Locate the cell with the specified text and output its (X, Y) center coordinate. 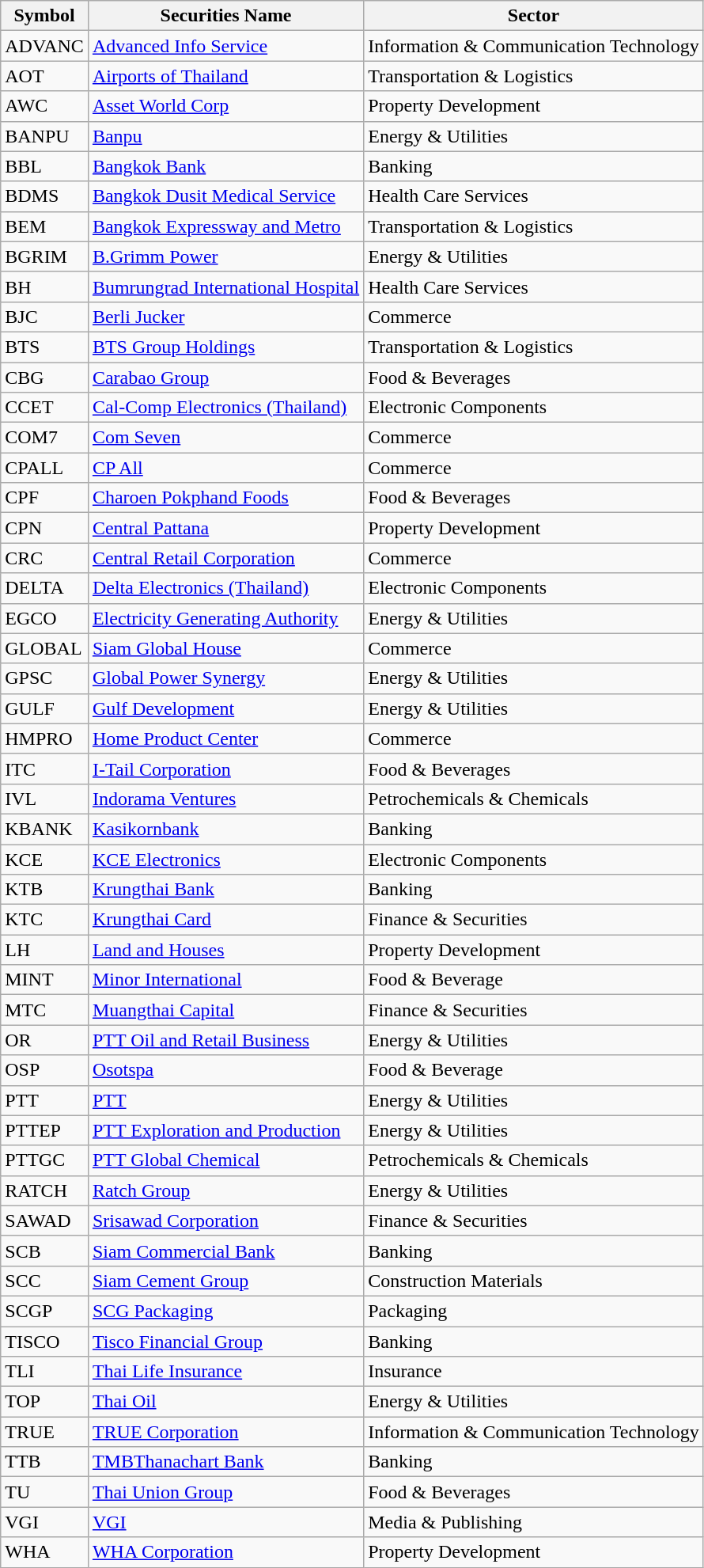
SAWAD (44, 1221)
Muangthai Capital (225, 1010)
CPF (44, 498)
RATCH (44, 1190)
Gulf Development (225, 708)
Cal-Comp Electronics (Thailand) (225, 408)
BDMS (44, 196)
SCC (44, 1281)
ITC (44, 769)
OSP (44, 1070)
CP All (225, 468)
Delta Electronics (Thailand) (225, 588)
Central Retail Corporation (225, 558)
DELTA (44, 588)
BGRIM (44, 256)
KBANK (44, 829)
CBG (44, 378)
Packaging (534, 1311)
TLI (44, 1372)
Sector (534, 16)
Insurance (534, 1372)
BTS Group Holdings (225, 347)
MINT (44, 980)
Bumrungrad International Hospital (225, 287)
MTC (44, 1010)
Siam Cement Group (225, 1281)
IVL (44, 799)
TMBThanachart Bank (225, 1462)
Central Pattana (225, 528)
Ratch Group (225, 1190)
KCE Electronics (225, 859)
B.Grimm Power (225, 256)
Asset World Corp (225, 106)
Siam Commercial Bank (225, 1251)
Securities Name (225, 16)
BH (44, 287)
Bangkok Bank (225, 166)
GULF (44, 708)
SCB (44, 1251)
ADVANC (44, 46)
Srisawad Corporation (225, 1221)
CPALL (44, 468)
Kasikornbank (225, 829)
PTT Global Chemical (225, 1160)
KTB (44, 890)
Osotspa (225, 1070)
Airports of Thailand (225, 76)
BANPU (44, 136)
PTTEP (44, 1130)
Home Product Center (225, 738)
I-Tail Corporation (225, 769)
Charoen Pokphand Foods (225, 498)
GPSC (44, 678)
Berli Jucker (225, 317)
PTT Exploration and Production (225, 1130)
Tisco Financial Group (225, 1342)
OR (44, 1040)
CCET (44, 408)
AWC (44, 106)
Indorama Ventures (225, 799)
SCGP (44, 1311)
EGCO (44, 618)
Land and Houses (225, 950)
Thai Life Insurance (225, 1372)
TTB (44, 1462)
BEM (44, 226)
Bangkok Expressway and Metro (225, 226)
Media & Publishing (534, 1522)
PTT Oil and Retail Business (225, 1040)
Minor International (225, 980)
CPN (44, 528)
TRUE Corporation (225, 1432)
TISCO (44, 1342)
LH (44, 950)
CRC (44, 558)
Global Power Synergy (225, 678)
Carabao Group (225, 378)
BBL (44, 166)
GLOBAL (44, 648)
BTS (44, 347)
Advanced Info Service (225, 46)
KCE (44, 859)
Thai Oil (225, 1402)
Symbol (44, 16)
PTTGC (44, 1160)
Electricity Generating Authority (225, 618)
TU (44, 1492)
Krungthai Bank (225, 890)
AOT (44, 76)
SCG Packaging (225, 1311)
KTC (44, 920)
Com Seven (225, 438)
WHA Corporation (225, 1552)
WHA (44, 1552)
Banpu (225, 136)
TOP (44, 1402)
BJC (44, 317)
Construction Materials (534, 1281)
Siam Global House (225, 648)
TRUE (44, 1432)
Krungthai Card (225, 920)
Bangkok Dusit Medical Service (225, 196)
HMPRO (44, 738)
COM7 (44, 438)
Thai Union Group (225, 1492)
